Locate the cell with the specified text and output its (x, y) center coordinate. 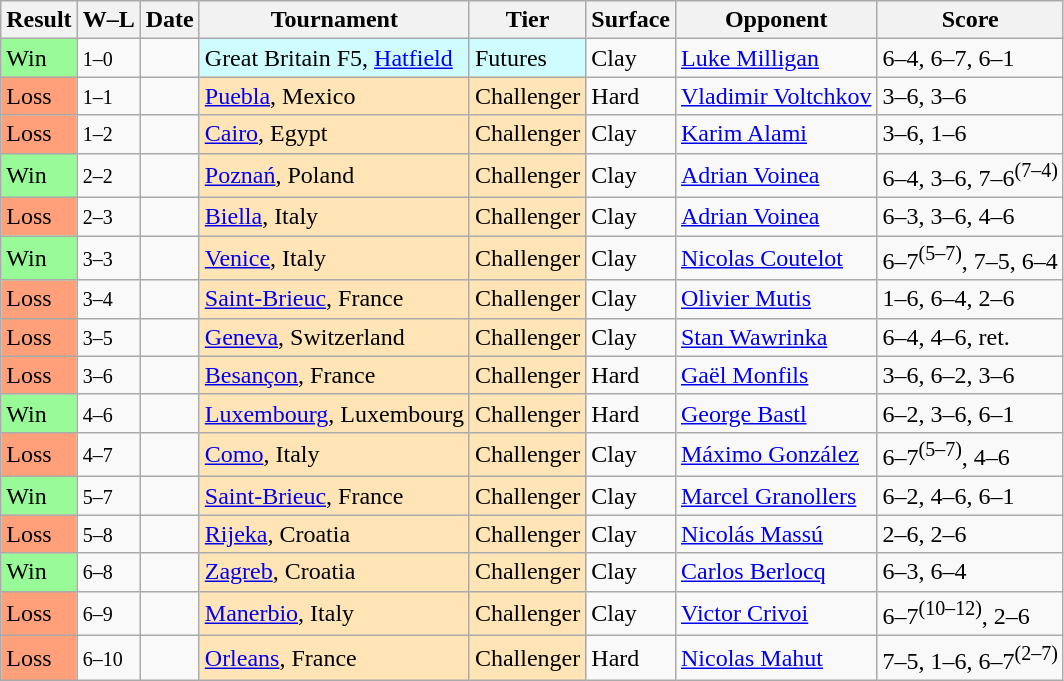
6–4, 6–7, 6–1 (970, 58)
6–2, 4–6, 6–1 (970, 496)
3–6, 6–2, 3–6 (970, 375)
Geneva, Switzerland (334, 337)
Great Britain F5, Hatfield (334, 58)
Máximo González (776, 454)
Nicolas Mahut (776, 658)
1–2 (108, 134)
Opponent (776, 20)
3–6, 3–6 (970, 96)
Venice, Italy (334, 258)
6–10 (108, 658)
2–3 (108, 217)
5–7 (108, 496)
6–7(5–7), 4–6 (970, 454)
Nicolas Coutelot (776, 258)
3–6 (108, 375)
Orleans, France (334, 658)
Puebla, Mexico (334, 96)
Tournament (334, 20)
7–5, 1–6, 6–7(2–7) (970, 658)
Poznań, Poland (334, 176)
6–2, 3–6, 6–1 (970, 413)
1–6, 6–4, 2–6 (970, 299)
4–6 (108, 413)
Score (970, 20)
Tier (527, 20)
Nicolás Massú (776, 534)
George Bastl (776, 413)
Olivier Mutis (776, 299)
1–0 (108, 58)
3–4 (108, 299)
Biella, Italy (334, 217)
Date (170, 20)
6–3, 3–6, 4–6 (970, 217)
Vladimir Voltchkov (776, 96)
3–6, 1–6 (970, 134)
2–2 (108, 176)
5–8 (108, 534)
Como, Italy (334, 454)
Besançon, France (334, 375)
Marcel Granollers (776, 496)
3–3 (108, 258)
1–1 (108, 96)
Zagreb, Croatia (334, 572)
6–7(10–12), 2–6 (970, 614)
6–4, 3–6, 7–6(7–4) (970, 176)
Rijeka, Croatia (334, 534)
6–3, 6–4 (970, 572)
6–4, 4–6, ret. (970, 337)
6–7(5–7), 7–5, 6–4 (970, 258)
6–9 (108, 614)
Stan Wawrinka (776, 337)
4–7 (108, 454)
2–6, 2–6 (970, 534)
Luxembourg, Luxembourg (334, 413)
W–L (108, 20)
Luke Milligan (776, 58)
Result (39, 20)
Gaël Monfils (776, 375)
Futures (527, 58)
Carlos Berlocq (776, 572)
Karim Alami (776, 134)
Cairo, Egypt (334, 134)
3–5 (108, 337)
Manerbio, Italy (334, 614)
6–8 (108, 572)
Surface (631, 20)
Victor Crivoi (776, 614)
